Identify which cell holds the provided text, then report its [X, Y] central coordinate. 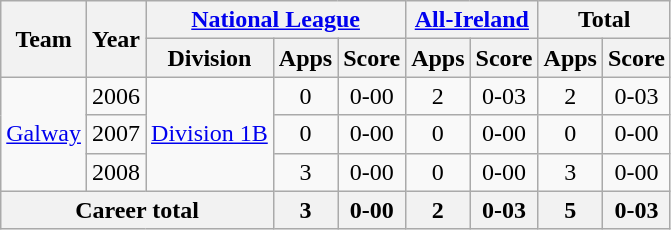
2007 [116, 134]
Division [210, 58]
2008 [116, 172]
Galway [44, 134]
Year [116, 39]
Team [44, 39]
All-Ireland [472, 20]
Career total [138, 210]
Total [604, 20]
National League [276, 20]
2006 [116, 96]
5 [570, 210]
Division 1B [210, 134]
